Return (X, Y) of the center of cell containing provided text 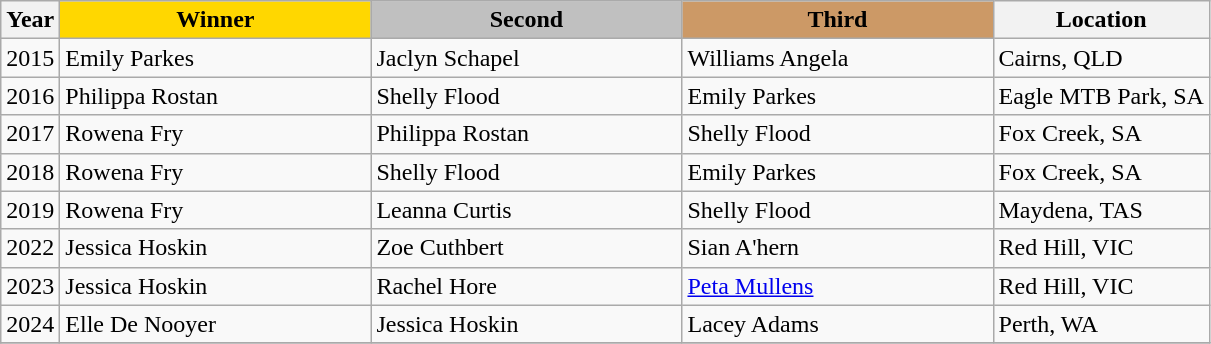
Perth, WA (1101, 324)
2019 (30, 210)
Sian A'hern (838, 248)
Winner (216, 20)
2016 (30, 96)
Peta Mullens (838, 286)
Rachel Hore (526, 286)
Eagle MTB Park, SA (1101, 96)
Third (838, 20)
Elle De Nooyer (216, 324)
Year (30, 20)
Lacey Adams (838, 324)
2015 (30, 58)
Leanna Curtis (526, 210)
2018 (30, 172)
Jaclyn Schapel (526, 58)
2022 (30, 248)
Location (1101, 20)
2023 (30, 286)
Cairns, QLD (1101, 58)
Second (526, 20)
2024 (30, 324)
2017 (30, 134)
Maydena, TAS (1101, 210)
Zoe Cuthbert (526, 248)
Williams Angela (838, 58)
